Provide the [x, y] coordinate of the cell's center where the given text is located.  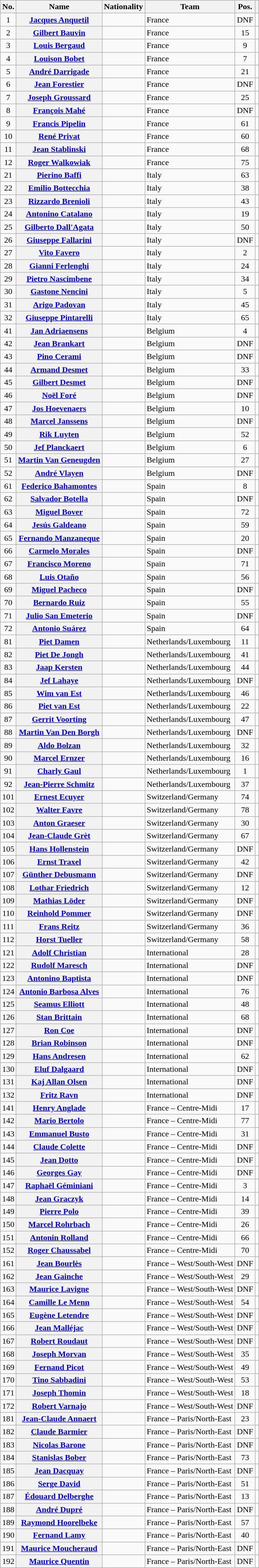
Piet van Est [59, 706]
40 [245, 1535]
182 [8, 1432]
Gilberto Dall'Agata [59, 227]
Gastone Nencini [59, 292]
Antonino Baptista [59, 978]
Stanislas Bober [59, 1458]
Jean Gainche [59, 1276]
Tino Sabbadini [59, 1380]
104 [8, 836]
75 [245, 162]
111 [8, 926]
Walter Favre [59, 810]
Carmelo Morales [59, 551]
Jesús Galdeano [59, 525]
Camille Le Menn [59, 1302]
163 [8, 1289]
Ron Coe [59, 1030]
Jean Dotto [59, 1160]
165 [8, 1315]
59 [245, 525]
107 [8, 875]
Emilio Bottecchia [59, 188]
123 [8, 978]
André Vlayen [59, 473]
170 [8, 1380]
183 [8, 1445]
188 [8, 1509]
15 [245, 33]
Brian Robinson [59, 1043]
Maurice Quentin [59, 1561]
192 [8, 1561]
Édouard Delberghe [59, 1497]
112 [8, 939]
171 [8, 1393]
84 [8, 680]
André Darrigade [59, 71]
60 [245, 136]
Serge David [59, 1484]
148 [8, 1198]
126 [8, 1017]
142 [8, 1121]
36 [245, 926]
83 [8, 667]
185 [8, 1471]
77 [245, 1121]
Jean Forestier [59, 84]
Pierre Polo [59, 1212]
Hans Andresen [59, 1056]
Francis Pipelin [59, 123]
Giuseppe Pintarelli [59, 318]
Claude Colette [59, 1147]
Kaj Allan Olsen [59, 1082]
Jean Bourlès [59, 1263]
76 [245, 991]
Team [190, 7]
164 [8, 1302]
Claude Barmier [59, 1432]
105 [8, 849]
Name [59, 7]
89 [8, 745]
147 [8, 1185]
122 [8, 965]
191 [8, 1548]
143 [8, 1134]
Fernand Picot [59, 1367]
92 [8, 784]
Jaap Kersten [59, 667]
Hans Hollenstein [59, 849]
87 [8, 719]
Gianni Ferlenghi [59, 266]
78 [245, 810]
38 [245, 188]
Jean Graczyk [59, 1198]
Jean Brankart [59, 343]
187 [8, 1497]
74 [245, 797]
56 [245, 577]
Jean Dacquay [59, 1471]
88 [8, 732]
Rizzardo Brenioli [59, 201]
152 [8, 1250]
53 [245, 1380]
Luis Otaño [59, 577]
Vito Favero [59, 253]
54 [245, 1302]
86 [8, 706]
Pos. [245, 7]
Ernst Traxel [59, 862]
145 [8, 1160]
François Mahé [59, 110]
Frans Reitz [59, 926]
132 [8, 1095]
149 [8, 1212]
Georges Gay [59, 1173]
Lothar Friedrich [59, 888]
Jos Hoevenaers [59, 408]
Gerrit Voorting [59, 719]
Anton Graeser [59, 823]
127 [8, 1030]
Ernest Ecuyer [59, 797]
André Dupré [59, 1509]
Adolf Christian [59, 952]
Bernardo Ruiz [59, 603]
Roger Walkowiak [59, 162]
108 [8, 888]
129 [8, 1056]
90 [8, 758]
144 [8, 1147]
Fernand Lamy [59, 1535]
184 [8, 1458]
190 [8, 1535]
73 [245, 1458]
Wim van Est [59, 693]
16 [245, 758]
René Privat [59, 136]
Horst Tueller [59, 939]
81 [8, 642]
Eugène Letendre [59, 1315]
37 [245, 784]
Marcel Rohrbach [59, 1225]
13 [245, 1497]
121 [8, 952]
125 [8, 1004]
58 [245, 939]
85 [8, 693]
124 [8, 991]
Stan Brittain [59, 1017]
Maurice Moucheraud [59, 1548]
167 [8, 1341]
Roger Chaussabel [59, 1250]
Joseph Groussard [59, 97]
Louison Bobet [59, 59]
Antonio Suárez [59, 629]
Antonio Barbosa Alves [59, 991]
Piet Damen [59, 642]
82 [8, 654]
Pietro Nascimbene [59, 279]
55 [245, 603]
Jean-Claude Grèt [59, 836]
Federico Bahamontes [59, 486]
Rudolf Maresch [59, 965]
33 [245, 369]
Rik Luyten [59, 434]
Noël Foré [59, 395]
57 [245, 1522]
Joseph Thomin [59, 1393]
Aldo Bolzan [59, 745]
69 [8, 590]
130 [8, 1069]
35 [245, 1354]
141 [8, 1108]
20 [245, 538]
Günther Debusmann [59, 875]
Jean-Claude Annaert [59, 1419]
Joseph Morvan [59, 1354]
103 [8, 823]
Fritz Ravn [59, 1095]
Marcel Janssens [59, 421]
169 [8, 1367]
Piet De Jongh [59, 654]
Robert Roudaut [59, 1341]
131 [8, 1082]
Jacques Anquetil [59, 20]
Mathias Löder [59, 901]
102 [8, 810]
109 [8, 901]
Antonino Catalano [59, 214]
Jef Lahaye [59, 680]
Nationality [123, 7]
Salvador Botella [59, 499]
17 [245, 1108]
101 [8, 797]
Jean Stablinski [59, 149]
39 [245, 1212]
Seamus Elliott [59, 1004]
Francisco Moreno [59, 564]
19 [245, 214]
Arigo Padovan [59, 305]
Martin Van Den Borgh [59, 732]
Giuseppe Fallarini [59, 240]
Jef Planckaert [59, 447]
Jean-Pierre Schmitz [59, 784]
166 [8, 1328]
181 [8, 1419]
Emmanuel Busto [59, 1134]
161 [8, 1263]
106 [8, 862]
Gilbert Bauvin [59, 33]
91 [8, 771]
No. [8, 7]
Mario Bertolo [59, 1121]
Julio San Emeterio [59, 616]
172 [8, 1406]
14 [245, 1198]
Jan Adriaensens [59, 330]
110 [8, 914]
Martin Van Geneugden [59, 460]
168 [8, 1354]
Robert Varnajo [59, 1406]
Pierino Baffi [59, 175]
Louis Bergaud [59, 46]
18 [245, 1393]
Fernando Manzaneque [59, 538]
Raymond Hoorelbeke [59, 1522]
Armand Desmet [59, 369]
Miguel Pacheco [59, 590]
Miguel Bover [59, 512]
Reinhold Pommer [59, 914]
150 [8, 1225]
Gilbert Desmet [59, 383]
Pino Cerami [59, 356]
Henry Anglade [59, 1108]
Marcel Ernzer [59, 758]
186 [8, 1484]
146 [8, 1173]
128 [8, 1043]
Nicolas Barone [59, 1445]
Jean Malléjac [59, 1328]
Charly Gaul [59, 771]
Eluf Dalgaard [59, 1069]
34 [245, 279]
189 [8, 1522]
Maurice Lavigne [59, 1289]
162 [8, 1276]
Raphaël Géminiani [59, 1185]
151 [8, 1238]
Antonin Rolland [59, 1238]
